Find where the given text appears and provide that cell's center as (X, Y) coordinate. 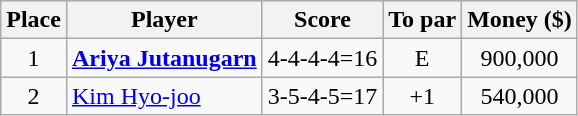
Money ($) (520, 20)
Place (34, 20)
540,000 (520, 96)
4-4-4-4=16 (322, 58)
E (422, 58)
Ariya Jutanugarn (164, 58)
Kim Hyo-joo (164, 96)
900,000 (520, 58)
Score (322, 20)
3-5-4-5=17 (322, 96)
Player (164, 20)
1 (34, 58)
+1 (422, 96)
To par (422, 20)
2 (34, 96)
